Find where the given text appears and provide that cell's center as (x, y) coordinate. 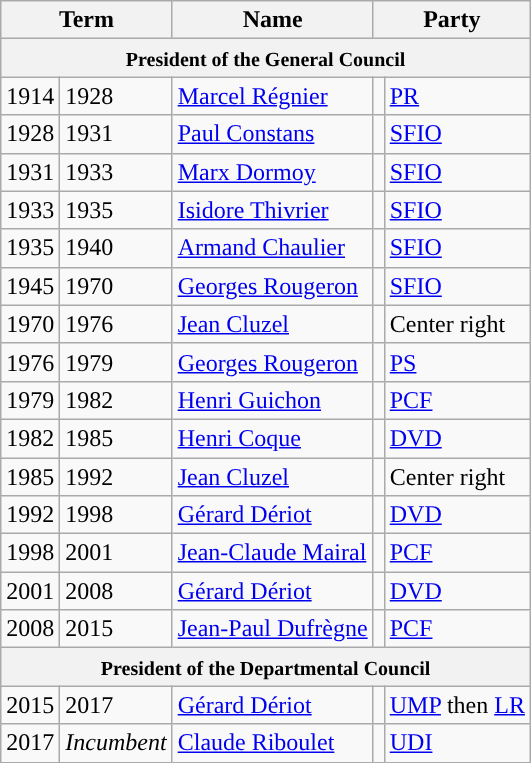
PS (457, 362)
1914 (30, 96)
Claude Riboulet (272, 743)
Henri Guichon (272, 400)
Party (452, 20)
1940 (116, 248)
UMP then LR (457, 705)
Armand Chaulier (272, 248)
President of the Departmental Council (266, 667)
President of the General Council (266, 58)
UDI (457, 743)
1945 (30, 286)
PR (457, 96)
Incumbent (116, 743)
Term (86, 20)
Isidore Thivrier (272, 210)
Name (272, 20)
Paul Constans (272, 134)
Marx Dormoy (272, 172)
Henri Coque (272, 438)
Jean-Paul Dufrègne (272, 629)
Jean-Claude Mairal (272, 553)
Marcel Régnier (272, 96)
